Pinpoint the cell where the given text exists, returning its [x, y] midpoint coordinate. 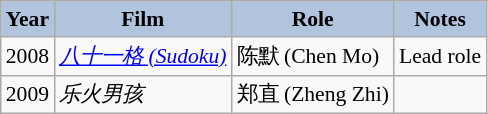
2009 [28, 94]
Role [312, 19]
陈默 (Chen Mo) [312, 56]
Notes [440, 19]
Year [28, 19]
Lead role [440, 56]
Film [142, 19]
乐火男孩 [142, 94]
2008 [28, 56]
八十一格 (Sudoku) [142, 56]
郑直 (Zheng Zhi) [312, 94]
